Find where the given text appears and provide that cell's center as (x, y) coordinate. 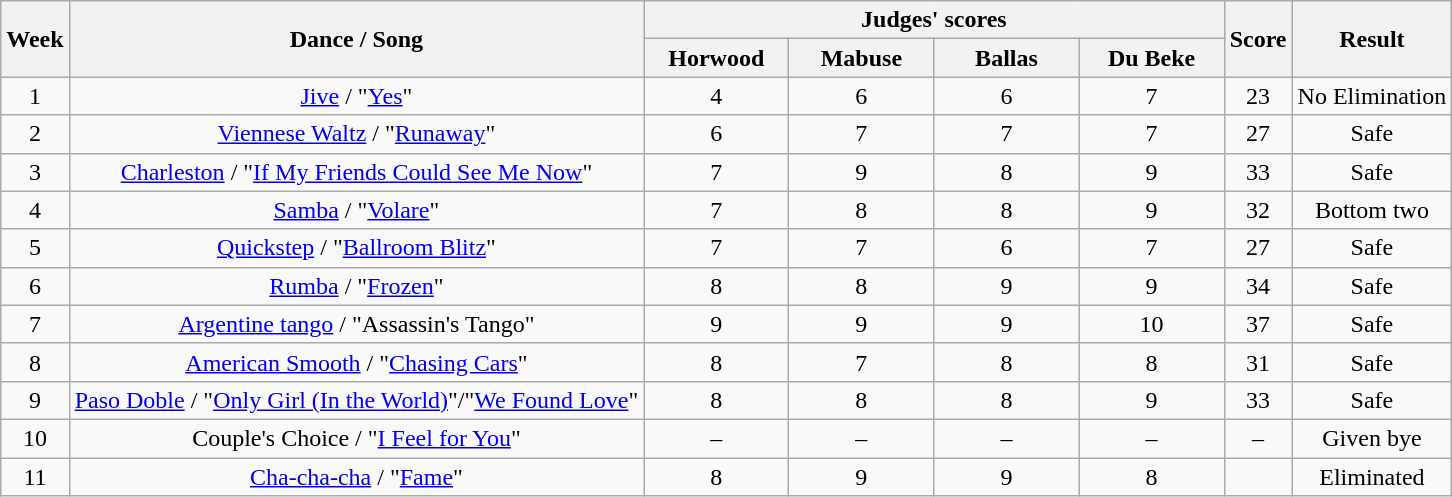
No Elimination (1372, 96)
Cha-cha-cha / "Fame" (356, 477)
1 (35, 96)
American Smooth / "Chasing Cars" (356, 362)
Ballas (1006, 58)
Paso Doble / "Only Girl (In the World)"/"We Found Love" (356, 400)
Given bye (1372, 438)
Argentine tango / "Assassin's Tango" (356, 324)
31 (1258, 362)
Bottom two (1372, 210)
Dance / Song (356, 39)
Rumba / "Frozen" (356, 286)
Quickstep / "Ballroom Blitz" (356, 248)
Week (35, 39)
Charleston / "If My Friends Could See Me Now" (356, 172)
Couple's Choice / "I Feel for You" (356, 438)
Du Beke (1152, 58)
5 (35, 248)
Judges' scores (934, 20)
23 (1258, 96)
2 (35, 134)
Result (1372, 39)
Score (1258, 39)
34 (1258, 286)
3 (35, 172)
Samba / "Volare" (356, 210)
11 (35, 477)
37 (1258, 324)
Eliminated (1372, 477)
Viennese Waltz / "Runaway" (356, 134)
Mabuse (862, 58)
Horwood (716, 58)
32 (1258, 210)
Jive / "Yes" (356, 96)
